Scan for the cell matching the given text and deliver its [x, y] coordinate at center. 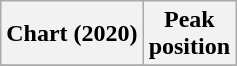
Peakposition [189, 34]
Chart (2020) [72, 34]
